Return (x, y) of the center of cell containing provided text 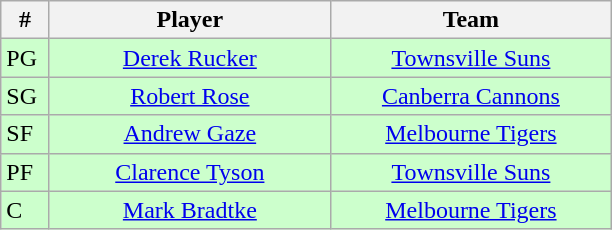
Andrew Gaze (190, 134)
PF (26, 172)
SF (26, 134)
Robert Rose (190, 96)
# (26, 20)
Clarence Tyson (190, 172)
Mark Bradtke (190, 210)
PG (26, 58)
Player (190, 20)
SG (26, 96)
Canberra Cannons (470, 96)
Team (470, 20)
Derek Rucker (190, 58)
C (26, 210)
